Extract the [x, y] coordinate from the center of the cell holding the provided text.  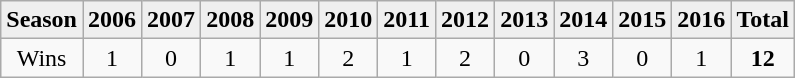
12 [763, 58]
2013 [524, 20]
3 [584, 58]
2016 [702, 20]
2008 [230, 20]
2009 [290, 20]
2010 [348, 20]
Total [763, 20]
Season [42, 20]
2015 [642, 20]
2014 [584, 20]
2011 [407, 20]
2006 [112, 20]
Wins [42, 58]
2007 [172, 20]
2012 [466, 20]
